Return the (x, y) coordinate for the center point of the cell that contains the specified text.  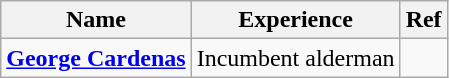
Ref (424, 20)
Experience (296, 20)
Name (96, 20)
George Cardenas (96, 58)
Incumbent alderman (296, 58)
